Scan for the cell matching the given text and deliver its [x, y] coordinate at center. 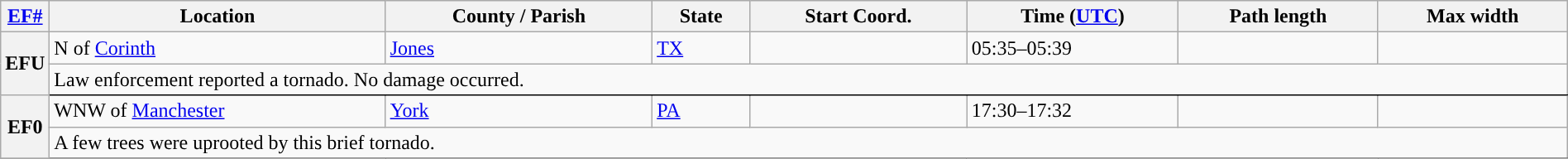
TX [701, 48]
Start Coord. [858, 17]
Path length [1279, 17]
EFU [25, 64]
N of Corinth [218, 48]
State [701, 17]
Time (UTC) [1073, 17]
05:35–05:39 [1073, 48]
WNW of Manchester [218, 111]
Max width [1472, 17]
PA [701, 111]
EF# [25, 17]
Law enforcement reported a tornado. No damage occurred. [809, 79]
Location [218, 17]
17:30–17:32 [1073, 111]
County / Parish [519, 17]
A few trees were uprooted by this brief tornado. [809, 142]
EF0 [25, 127]
Jones [519, 48]
York [519, 111]
